Locate the cell with the specified text and output its (X, Y) center coordinate. 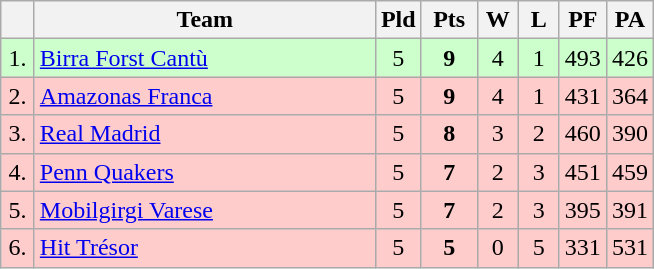
3. (18, 134)
1. (18, 58)
5. (18, 210)
391 (630, 210)
8 (449, 134)
4. (18, 172)
Penn Quakers (204, 172)
0 (498, 248)
390 (630, 134)
PF (582, 20)
431 (582, 96)
2. (18, 96)
W (498, 20)
451 (582, 172)
426 (630, 58)
459 (630, 172)
Pts (449, 20)
364 (630, 96)
395 (582, 210)
Hit Trésor (204, 248)
460 (582, 134)
331 (582, 248)
Pld (398, 20)
493 (582, 58)
Birra Forst Cantù (204, 58)
Mobilgirgi Varese (204, 210)
Real Madrid (204, 134)
Amazonas Franca (204, 96)
L (538, 20)
PA (630, 20)
6. (18, 248)
531 (630, 248)
Team (204, 20)
